Output the (X, Y) coordinate of the center of the cell containing the given text.  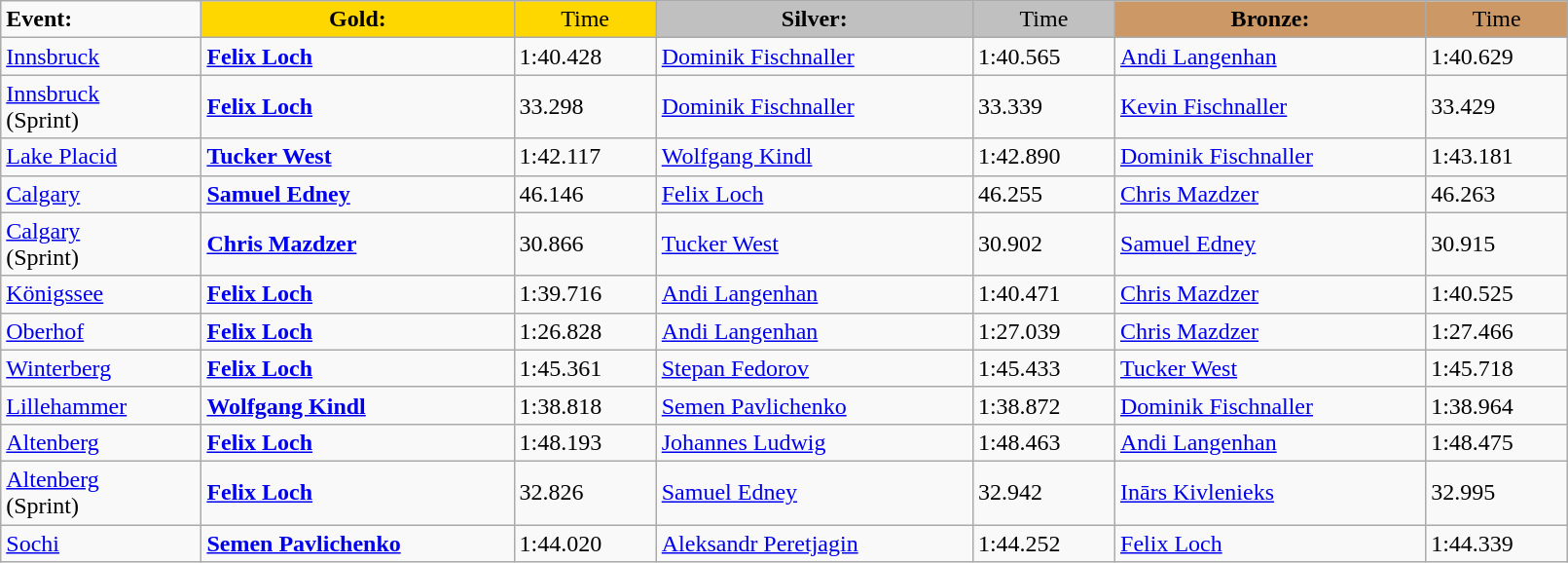
Innsbruck (101, 56)
Innsbruck (Sprint) (101, 107)
Inārs Kivlenieks (1271, 493)
1:44.339 (1497, 543)
1:45.433 (1043, 368)
Altenberg(Sprint) (101, 493)
Aleksandr Peretjagin (814, 543)
30.915 (1497, 244)
Silver: (814, 19)
1:44.020 (585, 543)
Kevin Fischnaller (1271, 107)
33.298 (585, 107)
1:42.890 (1043, 157)
Calgary(Sprint) (101, 244)
46.146 (585, 194)
1:48.475 (1497, 442)
Event: (101, 19)
Lake Placid (101, 157)
32.826 (585, 493)
Königssee (101, 294)
1:40.565 (1043, 56)
1:27.466 (1497, 331)
1:27.039 (1043, 331)
46.263 (1497, 194)
Winterberg (101, 368)
1:48.463 (1043, 442)
1:38.964 (1497, 405)
Gold: (358, 19)
1:45.361 (585, 368)
1:40.629 (1497, 56)
1:38.818 (585, 405)
1:40.525 (1497, 294)
Calgary (101, 194)
32.942 (1043, 493)
30.866 (585, 244)
33.339 (1043, 107)
33.429 (1497, 107)
Oberhof (101, 331)
Bronze: (1271, 19)
1:40.428 (585, 56)
1:48.193 (585, 442)
1:43.181 (1497, 157)
1:45.718 (1497, 368)
Johannes Ludwig (814, 442)
Lillehammer (101, 405)
1:26.828 (585, 331)
Stepan Fedorov (814, 368)
1:39.716 (585, 294)
46.255 (1043, 194)
32.995 (1497, 493)
Sochi (101, 543)
1:42.117 (585, 157)
30.902 (1043, 244)
1:44.252 (1043, 543)
1:40.471 (1043, 294)
Altenberg (101, 442)
1:38.872 (1043, 405)
